Detect which cell encompasses the target text, then output its [x, y] center coordinate. 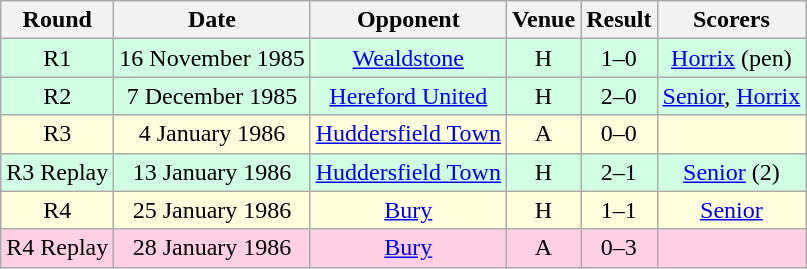
13 January 1986 [212, 172]
4 January 1986 [212, 134]
R2 [58, 96]
Opponent [408, 20]
2–0 [619, 96]
Venue [543, 20]
Wealdstone [408, 58]
Senior [732, 210]
Result [619, 20]
2–1 [619, 172]
28 January 1986 [212, 248]
25 January 1986 [212, 210]
1–0 [619, 58]
0–3 [619, 248]
R3 Replay [58, 172]
Horrix (pen) [732, 58]
Hereford United [408, 96]
Senior, Horrix [732, 96]
1–1 [619, 210]
Scorers [732, 20]
0–0 [619, 134]
Date [212, 20]
7 December 1985 [212, 96]
R3 [58, 134]
16 November 1985 [212, 58]
R1 [58, 58]
Round [58, 20]
R4 Replay [58, 248]
Senior (2) [732, 172]
R4 [58, 210]
